For the text-containing cell, return its midpoint in [x, y] coordinate format. 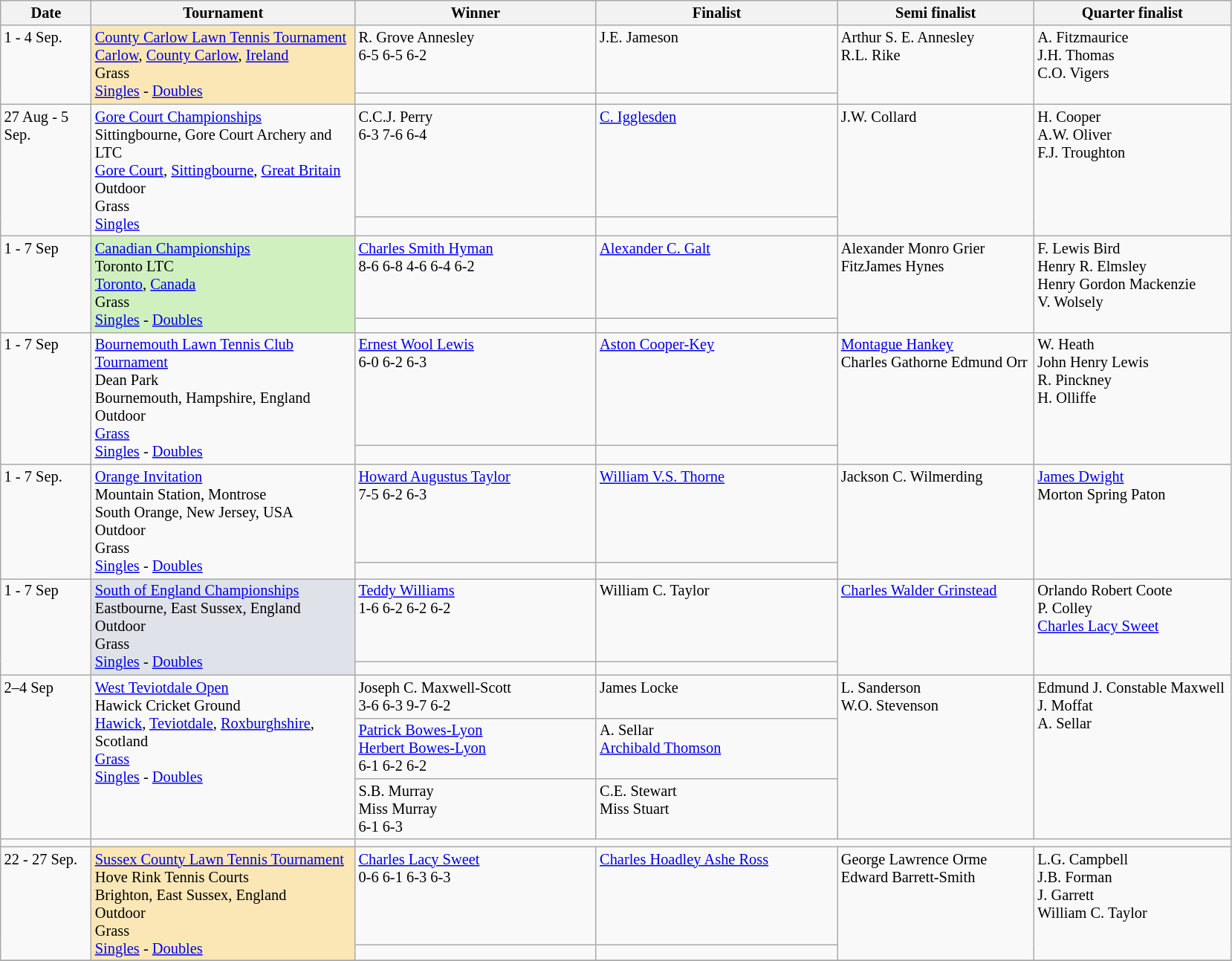
Jackson C. Wilmerding [936, 522]
Finalist [716, 13]
James Locke [716, 696]
C.E. Stewart Miss Stuart [716, 809]
Semi finalist [936, 13]
Joseph C. Maxwell-Scott3-6 6-3 9-7 6-2 [476, 696]
Bournemouth Lawn Tennis Club TournamentDean Park Bournemouth, Hampshire, EnglandOutdoorGrass Singles - Doubles [223, 398]
1 - 4 Sep. [46, 65]
Orange InvitationMountain Station, MontroseSouth Orange, New Jersey, USAOutdoorGrass Singles - Doubles [223, 522]
C.C.J. Perry6-3 7-6 6-4 [476, 161]
Alexander Monro GrierFitzJames Hynes [936, 284]
Orlando Robert Coote P. Colley Charles Lacy Sweet [1132, 627]
L.G. Campbell J.B. Forman J. Garrett William C. Taylor [1132, 904]
Teddy Williams1-6 6-2 6-2 6-2 [476, 620]
Charles Lacy Sweet0-6 6-1 6-3 6-3 [476, 896]
Date [46, 13]
West Teviotdale Open Hawick Cricket GroundHawick, Teviotdale, Roxburghshire, ScotlandGrass Singles - Doubles [223, 757]
S.B. Murray Miss Murray6-1 6-3 [476, 809]
27 Aug - 5 Sep. [46, 170]
2–4 Sep [46, 757]
Winner [476, 13]
Howard Augustus Taylor7-5 6-2 6-3 [476, 514]
W. Heath John Henry Lewis R. Pinckney H. Olliffe [1132, 398]
H. Cooper A.W. Oliver F.J. Troughton [1132, 170]
William C. Taylor [716, 620]
22 - 27 Sep. [46, 904]
A. Sellar Archibald Thomson [716, 748]
Charles Smith Hyman 8-6 6-8 4-6 6-4 6-2 [476, 276]
Charles Hoadley Ashe Ross [716, 896]
Aston Cooper-Key [716, 389]
Alexander C. Galt [716, 276]
Montague Hankey Charles Gathorne Edmund Orr [936, 398]
L. Sanderson W.O. Stevenson [936, 757]
J.W. Collard [936, 170]
Sussex County Lawn Tennis TournamentHove Rink Tennis CourtsBrighton, East Sussex, EnglandOutdoorGrassSingles - Doubles [223, 904]
Edmund J. Constable Maxwell J. Moffat A. Sellar [1132, 757]
Charles Walder Grinstead [936, 627]
William V.S. Thorne [716, 514]
South of England ChampionshipsEastbourne, East Sussex, EnglandOutdoorGrass Singles - Doubles [223, 627]
J.E. Jameson [716, 59]
F. Lewis Bird Henry R. Elmsley Henry Gordon Mackenzie V. Wolsely [1132, 284]
County Carlow Lawn Tennis Tournament Carlow, County Carlow, IrelandGrass Singles - Doubles [223, 65]
Tournament [223, 13]
C. Igglesden [716, 161]
A. Fitzmaurice J.H. Thomas C.O. Vigers [1132, 65]
Gore Court Championships Sittingbourne, Gore Court Archery and LTCGore Court, Sittingbourne, Great BritainOutdoorGrassSingles [223, 170]
1 - 7 Sep. [46, 522]
Ernest Wool Lewis6-0 6-2 6-3 [476, 389]
James Dwight Morton Spring Paton [1132, 522]
George Lawrence Orme Edward Barrett-Smith [936, 904]
R. Grove Annesley6-5 6-5 6-2 [476, 59]
Quarter finalist [1132, 13]
Patrick Bowes-Lyon Herbert Bowes-Lyon6-1 6-2 6-2 [476, 748]
Canadian ChampionshipsToronto LTCToronto, CanadaGrass Singles - Doubles [223, 284]
Arthur S. E. Annesley R.L. Rike [936, 65]
